Output the (x, y) coordinate of the center of the cell containing the given text.  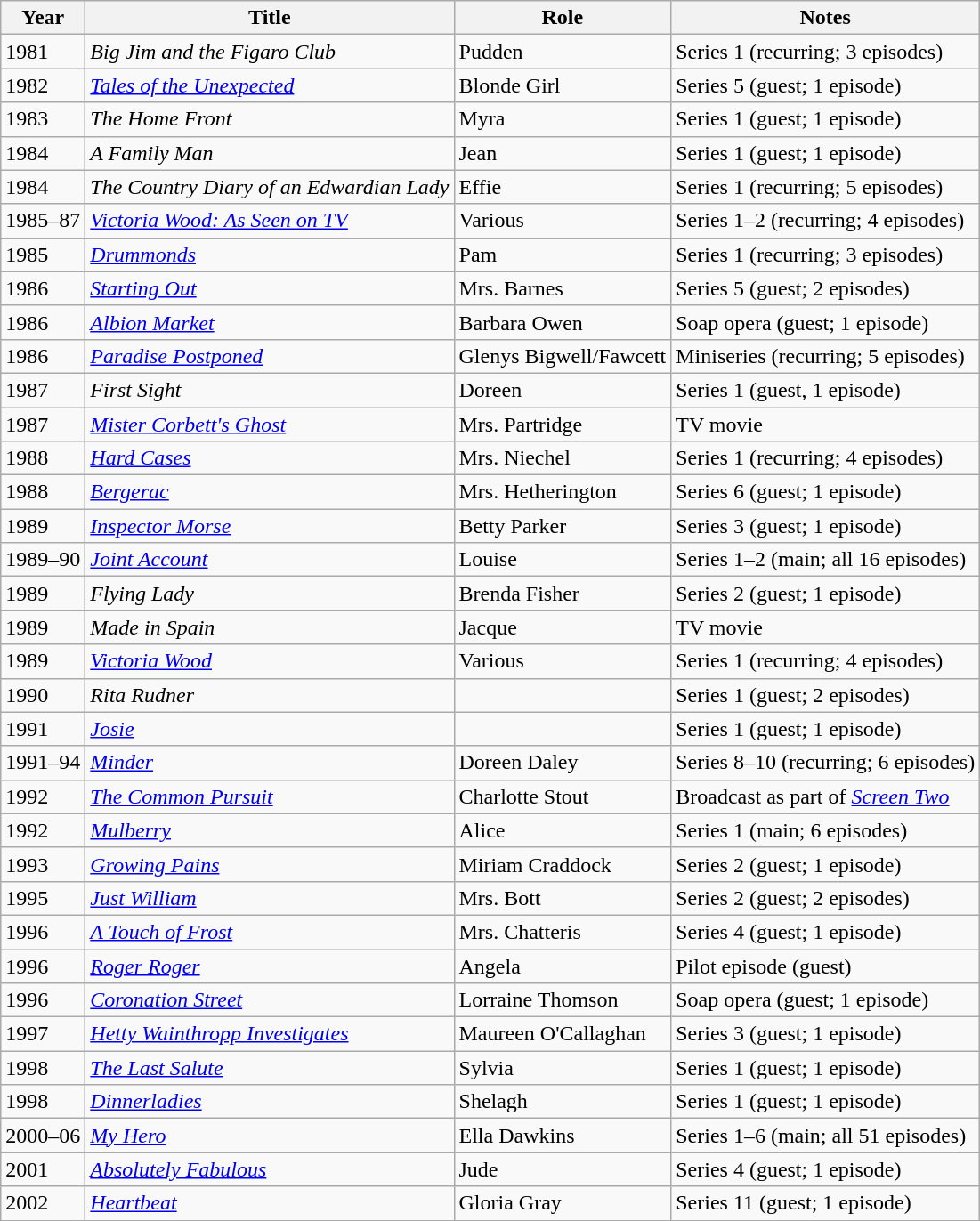
Lorraine Thomson (563, 1000)
Charlotte Stout (563, 796)
Minder (270, 763)
1990 (43, 695)
2001 (43, 1169)
A Family Man (270, 153)
Victoria Wood: As Seen on TV (270, 221)
Louise (563, 560)
Roger Roger (270, 966)
Jean (563, 153)
Albion Market (270, 322)
Miniseries (recurring; 5 episodes) (826, 356)
First Sight (270, 390)
Ella Dawkins (563, 1136)
Notes (826, 18)
Paradise Postponed (270, 356)
Series 1 (guest, 1 episode) (826, 390)
Inspector Morse (270, 526)
Series 1–2 (main; all 16 episodes) (826, 560)
Jacque (563, 627)
Shelagh (563, 1102)
Title (270, 18)
Doreen Daley (563, 763)
Mrs. Hetherington (563, 492)
Mister Corbett's Ghost (270, 425)
Jude (563, 1169)
1983 (43, 119)
My Hero (270, 1136)
Series 5 (guest; 1 episode) (826, 85)
Coronation Street (270, 1000)
Mrs. Chatteris (563, 932)
Mrs. Bott (563, 898)
Effie (563, 187)
Series 8–10 (recurring; 6 episodes) (826, 763)
Alice (563, 830)
Role (563, 18)
Series 1 (recurring; 5 episodes) (826, 187)
Series 1–2 (recurring; 4 episodes) (826, 221)
Drummonds (270, 255)
The Last Salute (270, 1068)
The Country Diary of an Edwardian Lady (270, 187)
Gloria Gray (563, 1203)
Flying Lady (270, 594)
Glenys Bigwell/Fawcett (563, 356)
Angela (563, 966)
Brenda Fisher (563, 594)
2002 (43, 1203)
1989–90 (43, 560)
Series 11 (guest; 1 episode) (826, 1203)
Heartbeat (270, 1203)
Barbara Owen (563, 322)
Broadcast as part of Screen Two (826, 796)
Series 1 (guest; 2 episodes) (826, 695)
Series 1–6 (main; all 51 episodes) (826, 1136)
Absolutely Fabulous (270, 1169)
1981 (43, 52)
The Common Pursuit (270, 796)
Betty Parker (563, 526)
The Home Front (270, 119)
1995 (43, 898)
Josie (270, 729)
1991–94 (43, 763)
Made in Spain (270, 627)
Mrs. Niechel (563, 458)
Mrs. Barnes (563, 288)
Dinnerladies (270, 1102)
Hard Cases (270, 458)
Series 6 (guest; 1 episode) (826, 492)
Tales of the Unexpected (270, 85)
Bergerac (270, 492)
A Touch of Frost (270, 932)
Joint Account (270, 560)
1991 (43, 729)
Growing Pains (270, 864)
Mrs. Partridge (563, 425)
2000–06 (43, 1136)
Just William (270, 898)
1982 (43, 85)
Miriam Craddock (563, 864)
Series 5 (guest; 2 episodes) (826, 288)
Rita Rudner (270, 695)
Year (43, 18)
Blonde Girl (563, 85)
Series 1 (main; 6 episodes) (826, 830)
Victoria Wood (270, 661)
1997 (43, 1034)
Pam (563, 255)
1985 (43, 255)
Starting Out (270, 288)
Hetty Wainthropp Investigates (270, 1034)
1993 (43, 864)
Sylvia (563, 1068)
Doreen (563, 390)
Mulberry (270, 830)
Myra (563, 119)
1985–87 (43, 221)
Pilot episode (guest) (826, 966)
Series 2 (guest; 2 episodes) (826, 898)
Big Jim and the Figaro Club (270, 52)
Maureen O'Callaghan (563, 1034)
Pudden (563, 52)
